Determine the (x, y) coordinate at the center of the cell enclosing the given text.  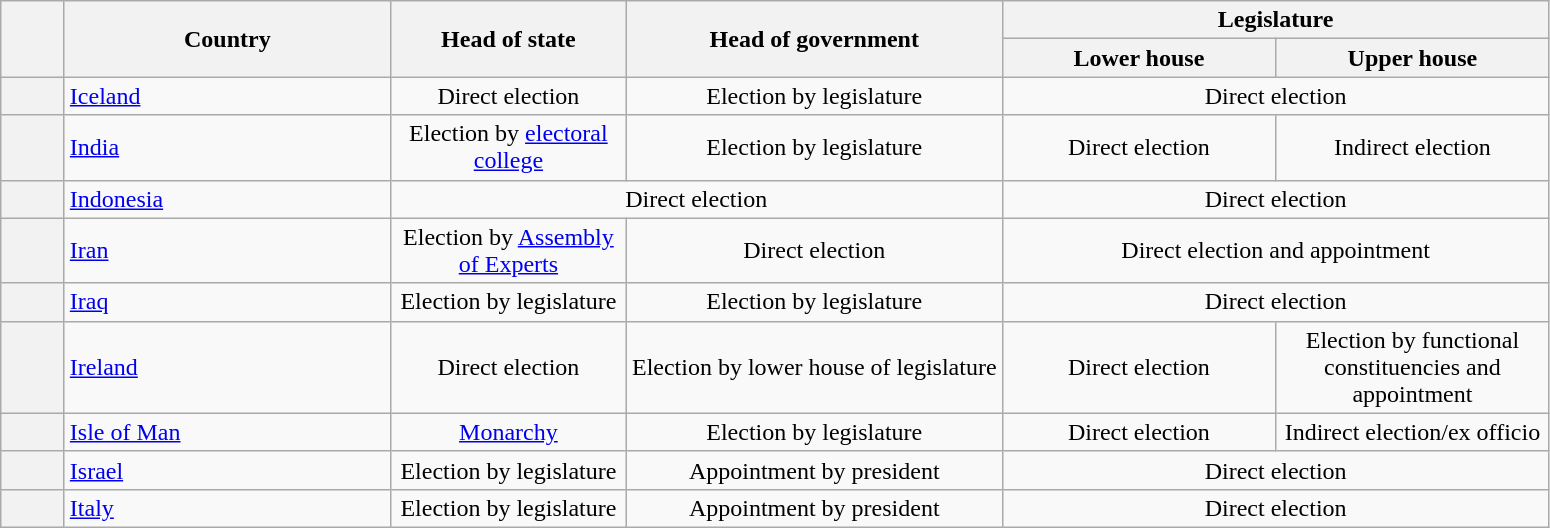
Indonesia (227, 199)
Election by lower house of legislature (814, 367)
Election by functional constituencies and appointment (1413, 367)
Head of state (508, 39)
Monarchy (508, 432)
Italy (227, 508)
Iceland (227, 96)
Iran (227, 250)
Upper house (1413, 58)
Country (227, 39)
Direct election and appointment (1276, 250)
Ireland (227, 367)
Lower house (1139, 58)
India (227, 148)
Election by electoral college (508, 148)
Indirect election (1413, 148)
Election by Assembly of Experts (508, 250)
Head of government (814, 39)
Iraq (227, 302)
Israel (227, 470)
Legislature (1276, 20)
Isle of Man (227, 432)
Indirect election/ex officio (1413, 432)
